Determine the [X, Y] coordinate at the center of the cell enclosing the given text.  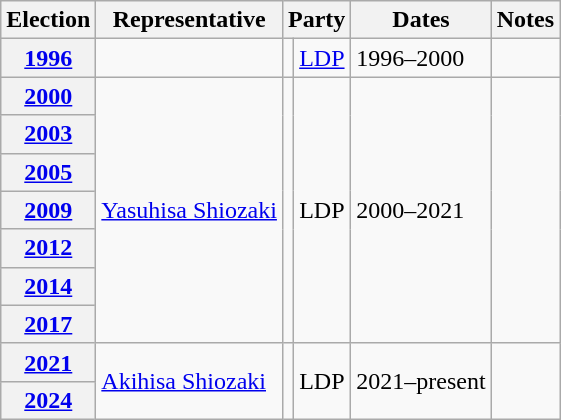
Representative [190, 20]
2021–present [421, 381]
2017 [48, 324]
2012 [48, 248]
2005 [48, 172]
2014 [48, 286]
1996 [48, 58]
Yasuhisa Shiozaki [190, 210]
Akihisa Shiozaki [190, 381]
1996–2000 [421, 58]
2024 [48, 400]
2000 [48, 96]
2009 [48, 210]
2000–2021 [421, 210]
2021 [48, 362]
Election [48, 20]
Notes [525, 20]
2003 [48, 134]
Party [316, 20]
Dates [421, 20]
